Locate the cell with the specified text and output its [X, Y] center coordinate. 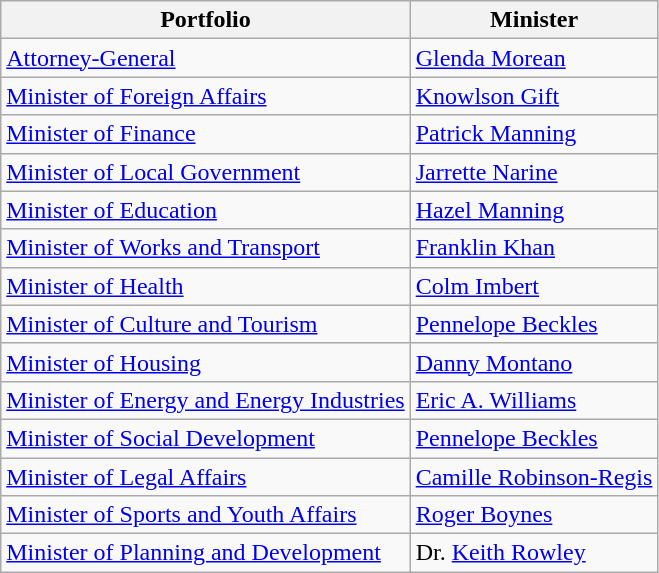
Attorney-General [206, 58]
Minister of Finance [206, 134]
Colm Imbert [534, 286]
Minister of Health [206, 286]
Minister of Planning and Development [206, 553]
Minister of Sports and Youth Affairs [206, 515]
Minister of Works and Transport [206, 248]
Jarrette Narine [534, 172]
Knowlson Gift [534, 96]
Portfolio [206, 20]
Minister of Local Government [206, 172]
Minister of Housing [206, 362]
Danny Montano [534, 362]
Camille Robinson-Regis [534, 477]
Minister of Education [206, 210]
Roger Boynes [534, 515]
Hazel Manning [534, 210]
Franklin Khan [534, 248]
Minister of Energy and Energy Industries [206, 400]
Minister of Foreign Affairs [206, 96]
Minister of Culture and Tourism [206, 324]
Minister [534, 20]
Minister of Legal Affairs [206, 477]
Minister of Social Development [206, 438]
Eric A. Williams [534, 400]
Glenda Morean [534, 58]
Patrick Manning [534, 134]
Dr. Keith Rowley [534, 553]
